Identify which cell holds the provided text, then report its (X, Y) central coordinate. 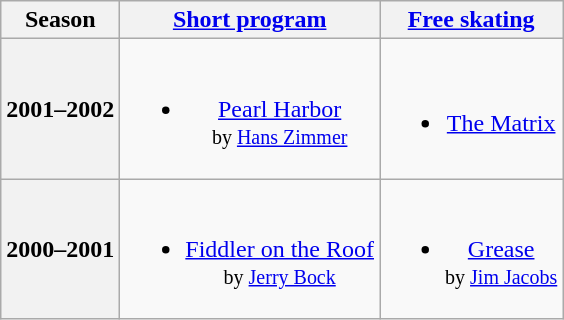
Pearl Harbor by Hans Zimmer (250, 109)
2001–2002 (60, 109)
Grease by Jim Jacobs (472, 249)
The Matrix (472, 109)
2000–2001 (60, 249)
Short program (250, 20)
Free skating (472, 20)
Season (60, 20)
Fiddler on the Roof by Jerry Bock (250, 249)
